Locate the cell with the specified text and output its [X, Y] center coordinate. 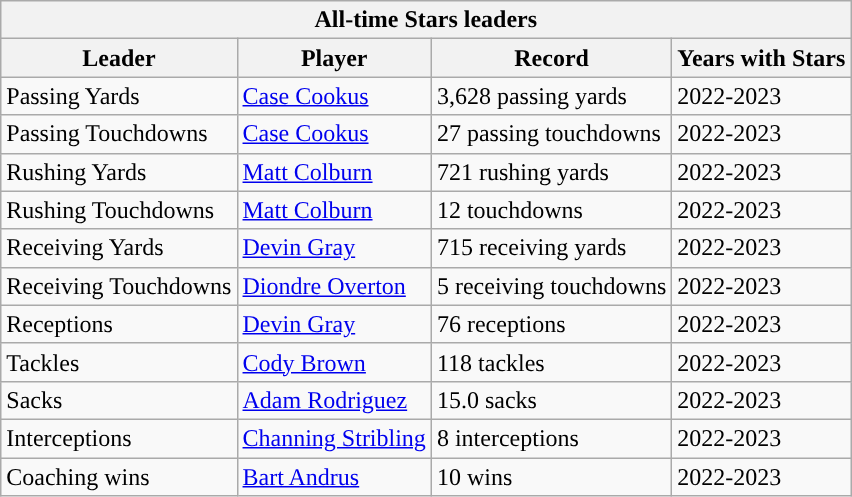
721 rushing yards [551, 172]
Record [551, 58]
Player [334, 58]
12 touchdowns [551, 210]
Passing Touchdowns [119, 134]
715 receiving yards [551, 248]
76 receptions [551, 324]
Years with Stars [762, 58]
Channing Stribling [334, 438]
Cody Brown [334, 362]
Receiving Yards [119, 248]
10 wins [551, 477]
All-time Stars leaders [426, 20]
Tackles [119, 362]
Receptions [119, 324]
Bart Andrus [334, 477]
8 interceptions [551, 438]
15.0 sacks [551, 400]
118 tackles [551, 362]
Interceptions [119, 438]
Rushing Yards [119, 172]
3,628 passing yards [551, 96]
Rushing Touchdowns [119, 210]
Receiving Touchdowns [119, 286]
27 passing touchdowns [551, 134]
Sacks [119, 400]
Diondre Overton [334, 286]
5 receiving touchdowns [551, 286]
Coaching wins [119, 477]
Leader [119, 58]
Passing Yards [119, 96]
Adam Rodriguez [334, 400]
